Capture the cell that displays the provided text and extract its (x, y) central coordinate. 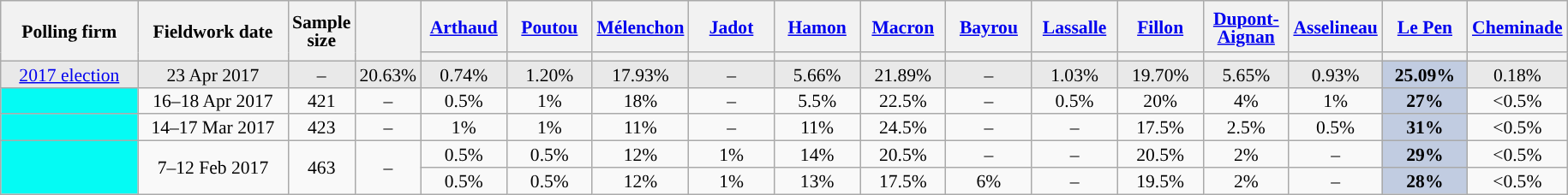
Jadot (731, 27)
Dupont-Aignan (1246, 27)
0.93% (1335, 74)
4% (1246, 101)
423 (321, 128)
25.09% (1425, 74)
5.5% (817, 101)
1.20% (549, 74)
2017 election (69, 74)
7–12 Feb 2017 (212, 168)
20.63% (387, 74)
Fieldwork date (212, 31)
Polling firm (69, 31)
Arthaud (464, 27)
1.03% (1074, 74)
28% (1425, 181)
Lassalle (1074, 27)
23 Apr 2017 (212, 74)
Asselineau (1335, 27)
421 (321, 101)
22.5% (903, 101)
0.74% (464, 74)
0.18% (1517, 74)
Cheminade (1517, 27)
24.5% (903, 128)
Mélenchon (640, 27)
27% (1425, 101)
Poutou (549, 27)
463 (321, 168)
19.70% (1160, 74)
6% (989, 181)
14–17 Mar 2017 (212, 128)
13% (817, 181)
16–18 Apr 2017 (212, 101)
18% (640, 101)
Hamon (817, 27)
Fillon (1160, 27)
5.66% (817, 74)
Samplesize (321, 31)
17.93% (640, 74)
Bayrou (989, 27)
19.5% (1160, 181)
5.65% (1246, 74)
31% (1425, 128)
14% (817, 154)
21.89% (903, 74)
29% (1425, 154)
Macron (903, 27)
20% (1160, 101)
Le Pen (1425, 27)
2.5% (1246, 128)
